Detect which cell encompasses the target text, then output its [x, y] center coordinate. 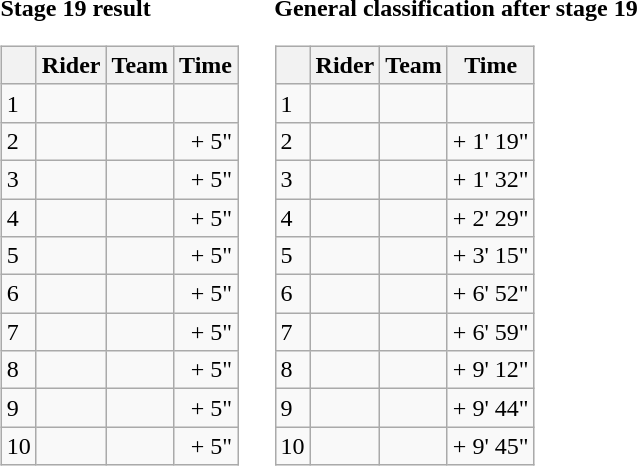
+ 1' 19" [490, 141]
+ 9' 45" [490, 446]
+ 9' 12" [490, 370]
+ 1' 32" [490, 179]
+ 2' 29" [490, 217]
+ 3' 15" [490, 256]
+ 9' 44" [490, 408]
+ 6' 52" [490, 294]
+ 6' 59" [490, 332]
